Capture the cell that displays the provided text and extract its (x, y) central coordinate. 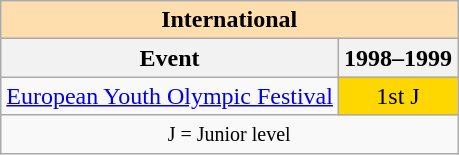
International (230, 20)
1998–1999 (398, 58)
J = Junior level (230, 134)
European Youth Olympic Festival (170, 96)
1st J (398, 96)
Event (170, 58)
